Locate the cell with the specified text and output its [X, Y] center coordinate. 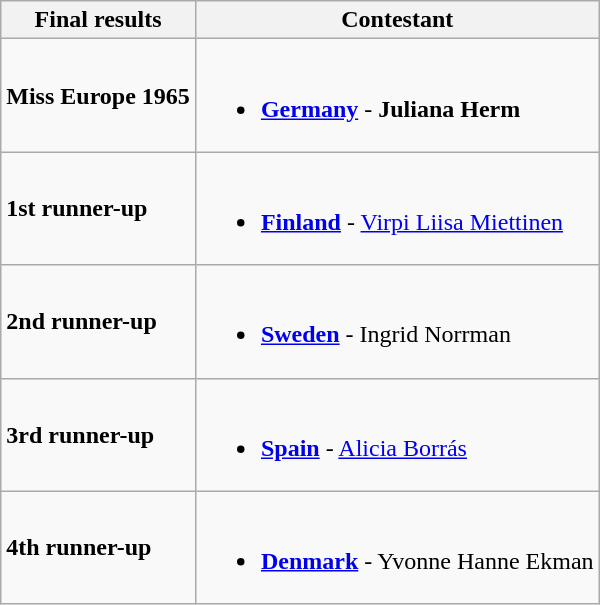
Contestant [397, 20]
Spain - Alicia Borrás [397, 434]
Final results [98, 20]
3rd runner-up [98, 434]
Finland - Virpi Liisa Miettinen [397, 208]
Sweden - Ingrid Norrman [397, 322]
Denmark - Yvonne Hanne Ekman [397, 548]
1st runner-up [98, 208]
Miss Europe 1965 [98, 96]
Germany - Juliana Herm [397, 96]
4th runner-up [98, 548]
2nd runner-up [98, 322]
